Locate the cell with the specified text and output its (X, Y) center coordinate. 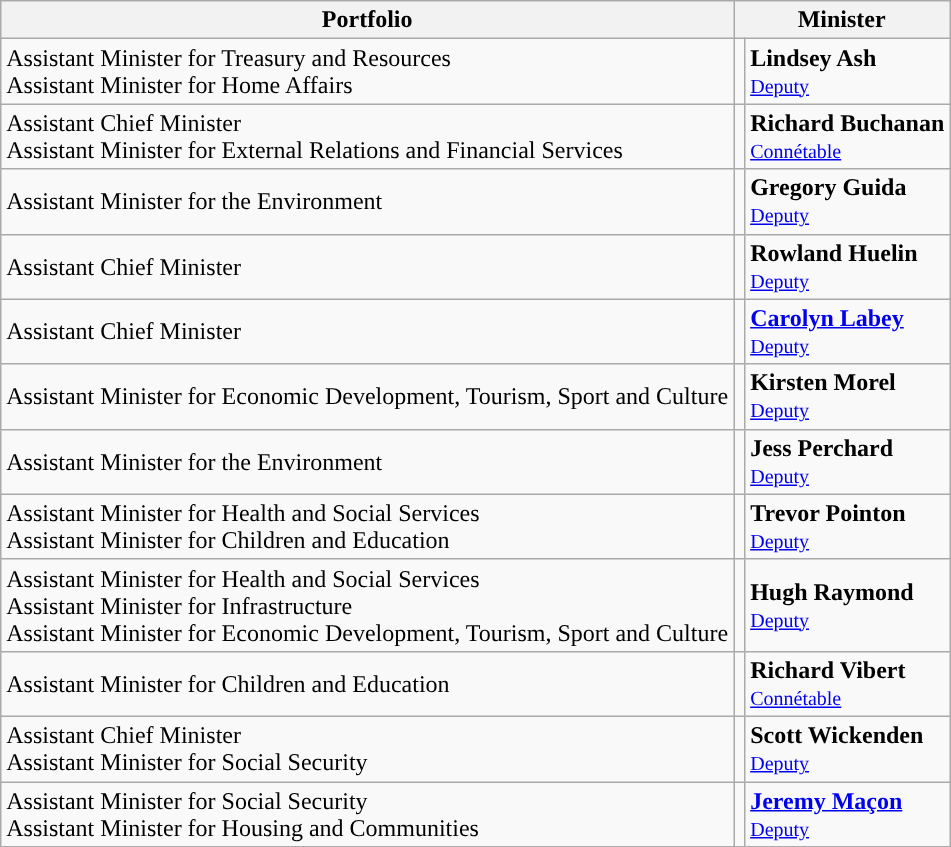
Assistant Chief MinisterAssistant Minister for External Relations and Financial Services (368, 136)
Jess PerchardDeputy (848, 462)
Assistant Minister for Children and Education (368, 684)
Assistant Minister for Social SecurityAssistant Minister for Housing and Communities (368, 814)
Assistant Chief MinisterAssistant Minister for Social Security (368, 748)
Rowland HuelinDeputy (848, 266)
Hugh RaymondDeputy (848, 605)
Assistant Minister for Economic Development, Tourism, Sport and Culture (368, 396)
Carolyn LabeyDeputy (848, 332)
Minister (842, 20)
Richard BuchananConnétable (848, 136)
Richard VibertConnétable (848, 684)
Lindsey AshDeputy (848, 72)
Trevor PointonDeputy (848, 526)
Assistant Minister for Health and Social ServicesAssistant Minister for Children and Education (368, 526)
Scott WickendenDeputy (848, 748)
Portfolio (368, 20)
Jeremy MaçonDeputy (848, 814)
Gregory GuidaDeputy (848, 202)
Kirsten MorelDeputy (848, 396)
Assistant Minister for Treasury and ResourcesAssistant Minister for Home Affairs (368, 72)
